Extract the (X, Y) coordinate from the center of the cell holding the provided text.  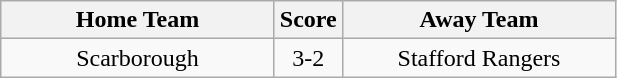
Score (308, 20)
3-2 (308, 58)
Scarborough (138, 58)
Stafford Rangers (479, 58)
Away Team (479, 20)
Home Team (138, 20)
